Find where the given text appears and provide that cell's center as [x, y] coordinate. 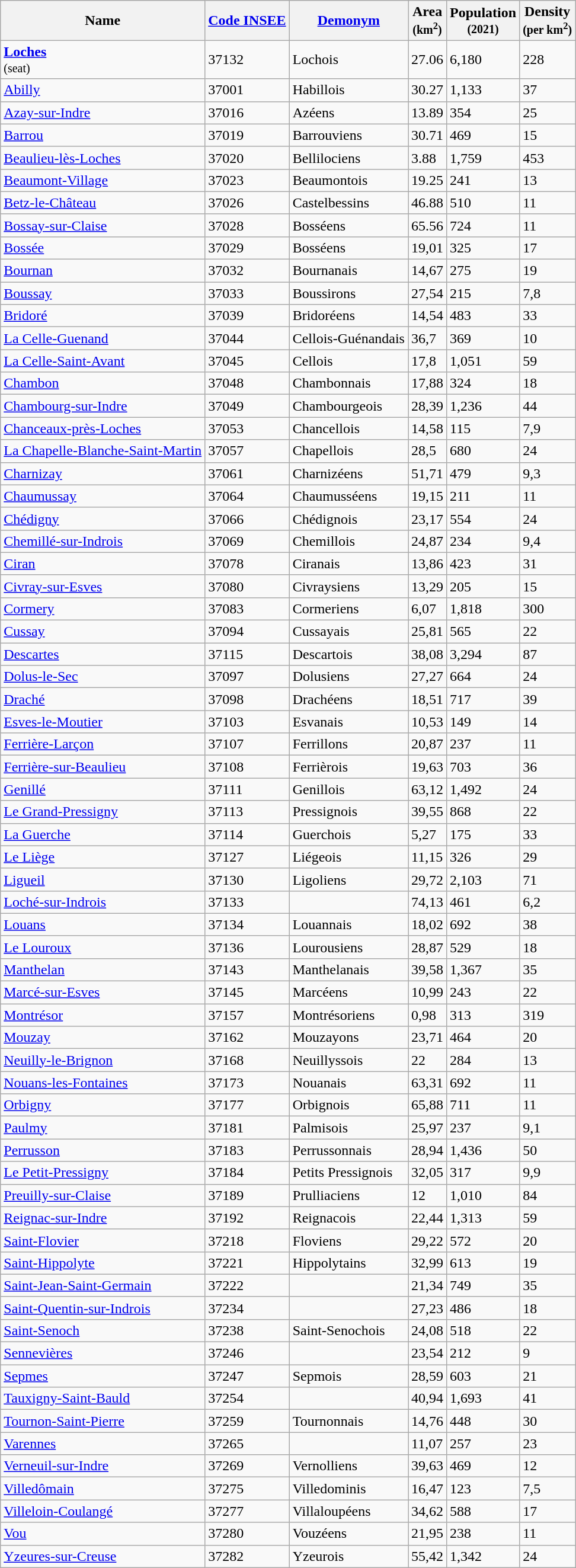
215 [484, 293]
9 [548, 1353]
464 [484, 1038]
23 [548, 1444]
Nouanais [348, 1083]
Genillé [103, 789]
37113 [247, 812]
37028 [247, 225]
37083 [247, 609]
275 [484, 271]
Villedômain [103, 1489]
37108 [247, 767]
211 [484, 496]
Villaloupéens [348, 1511]
29,22 [427, 1240]
Loché-sur-Indrois [103, 902]
1,342 [484, 1556]
Mouzayons [348, 1038]
Civray-sur-Esves [103, 586]
6,07 [427, 609]
Reignacois [348, 1218]
Le Petit-Pressigny [103, 1173]
11,15 [427, 857]
19,15 [427, 496]
Vou [103, 1534]
37023 [247, 180]
37033 [247, 293]
868 [484, 812]
Draché [103, 699]
37277 [247, 1511]
37234 [247, 1308]
28,39 [427, 406]
Chemillois [348, 541]
71 [548, 879]
Le Louroux [103, 947]
37064 [247, 496]
Lochois [348, 59]
717 [484, 699]
212 [484, 1353]
228 [548, 59]
37114 [247, 834]
115 [484, 428]
51,71 [427, 473]
18,51 [427, 699]
Sepmes [103, 1376]
37157 [247, 1015]
Marcé-sur-Esves [103, 993]
74,13 [427, 902]
Le Liège [103, 857]
La Celle-Saint-Avant [103, 361]
37265 [247, 1444]
Hippolytains [348, 1263]
Perrusson [103, 1150]
37168 [247, 1060]
37247 [247, 1376]
32,05 [427, 1173]
238 [484, 1534]
Bridoréens [348, 316]
16,47 [427, 1489]
Azay-sur-Indre [103, 113]
Guerchois [348, 834]
Barrou [103, 135]
Saint-Senochois [348, 1330]
123 [484, 1489]
21 [548, 1376]
325 [484, 248]
37098 [247, 699]
Descartes [103, 654]
Code INSEE [247, 20]
529 [484, 947]
Beaulieu-lès-Loches [103, 158]
37061 [247, 473]
37280 [247, 1534]
37254 [247, 1399]
55,42 [427, 1556]
Beaumont-Village [103, 180]
23,54 [427, 1353]
Bridoré [103, 316]
37162 [247, 1038]
Cussayais [348, 632]
Orbignois [348, 1105]
479 [484, 473]
Tauxigny-Saint-Bauld [103, 1399]
37192 [247, 1218]
Louans [103, 924]
29 [548, 857]
Cellois [348, 361]
37177 [247, 1105]
La Chapelle-Blanche-Saint-Martin [103, 451]
37107 [247, 744]
34,62 [427, 1511]
37221 [247, 1263]
Perrussonnais [348, 1150]
37111 [247, 789]
37069 [247, 541]
65.56 [427, 225]
37057 [247, 451]
354 [484, 113]
14 [548, 722]
Ferrière-sur-Beaulieu [103, 767]
572 [484, 1240]
30 [548, 1421]
6,2 [548, 902]
Ciranais [348, 564]
63,31 [427, 1083]
37269 [247, 1466]
46.88 [427, 203]
13,86 [427, 564]
La Celle-Guenand [103, 338]
37016 [247, 113]
14,58 [427, 428]
5,27 [427, 834]
Bournanais [348, 271]
38,08 [427, 654]
84 [548, 1195]
7,8 [548, 293]
749 [484, 1285]
Dolusiens [348, 677]
11,07 [427, 1444]
724 [484, 225]
Area(km2) [427, 20]
Castelbessins [348, 203]
6,180 [484, 59]
711 [484, 1105]
30.27 [427, 90]
37130 [247, 879]
28,5 [427, 451]
3,294 [484, 654]
319 [548, 1015]
9,1 [548, 1128]
Chapellois [348, 451]
257 [484, 1444]
Montrésor [103, 1015]
37053 [247, 428]
36,7 [427, 338]
149 [484, 722]
486 [484, 1308]
588 [484, 1511]
Dolus-le-Sec [103, 677]
Petits Pressignois [348, 1173]
Cormery [103, 609]
448 [484, 1421]
1,818 [484, 609]
241 [484, 180]
Bossay-sur-Claise [103, 225]
Saint-Flovier [103, 1240]
Le Grand-Pressigny [103, 812]
1,492 [484, 789]
21,95 [427, 1534]
27,54 [427, 293]
37133 [247, 902]
27,23 [427, 1308]
Yzeures-sur-Creuse [103, 1556]
Montrésoriens [348, 1015]
Chancellois [348, 428]
37078 [247, 564]
Sepmois [348, 1376]
Chemillé-sur-Indrois [103, 541]
175 [484, 834]
Villeloin-Coulangé [103, 1511]
Tournon-Saint-Pierre [103, 1421]
Ferrièrois [348, 767]
Name [103, 20]
317 [484, 1173]
37029 [247, 248]
37189 [247, 1195]
28,59 [427, 1376]
28,94 [427, 1150]
65,88 [427, 1105]
37127 [247, 857]
37238 [247, 1330]
Saint-Senoch [103, 1330]
Preuilly-sur-Claise [103, 1195]
Chaumusséens [348, 496]
39,63 [427, 1466]
Sennevières [103, 1353]
Charnizéens [348, 473]
3.88 [427, 158]
1,010 [484, 1195]
Bossée [103, 248]
39 [548, 699]
37282 [247, 1556]
37032 [247, 271]
518 [484, 1330]
Saint-Quentin-sur-Indrois [103, 1308]
Civraysiens [348, 586]
Density(per km2) [548, 20]
37020 [247, 158]
17,8 [427, 361]
14,54 [427, 316]
300 [548, 609]
1,759 [484, 158]
603 [484, 1376]
39,55 [427, 812]
Cormeriens [348, 609]
Villedominis [348, 1489]
37 [548, 90]
Paulmy [103, 1128]
37145 [247, 993]
Lourousiens [348, 947]
Manthelan [103, 969]
10 [548, 338]
Chédignois [348, 519]
Habillois [348, 90]
1,133 [484, 90]
Floviens [348, 1240]
37049 [247, 406]
19,63 [427, 767]
234 [484, 541]
13.89 [427, 113]
37143 [247, 969]
Tournonnais [348, 1421]
0,98 [427, 1015]
Chambon [103, 383]
324 [484, 383]
37184 [247, 1173]
Prulliaciens [348, 1195]
Chambourgeois [348, 406]
Ligueil [103, 879]
87 [548, 654]
Cellois-Guénandais [348, 338]
Ligoliens [348, 879]
Chanceaux-près-Loches [103, 428]
30.71 [427, 135]
31 [548, 564]
1,313 [484, 1218]
369 [484, 338]
14,67 [427, 271]
22,44 [427, 1218]
205 [484, 586]
19,01 [427, 248]
37246 [247, 1353]
Chaumussay [103, 496]
Yzeurois [348, 1556]
664 [484, 677]
Orbigny [103, 1105]
23,71 [427, 1038]
37026 [247, 203]
Liégeois [348, 857]
37103 [247, 722]
37134 [247, 924]
Varennes [103, 1444]
423 [484, 564]
23,17 [427, 519]
Loches(seat) [103, 59]
17,88 [427, 383]
32,99 [427, 1263]
37080 [247, 586]
483 [484, 316]
9,9 [548, 1173]
554 [484, 519]
Ciran [103, 564]
37115 [247, 654]
461 [484, 902]
510 [484, 203]
Chambourg-sur-Indre [103, 406]
Genillois [348, 789]
La Guerche [103, 834]
Boussay [103, 293]
10,99 [427, 993]
Boussirons [348, 293]
680 [484, 451]
565 [484, 632]
37094 [247, 632]
10,53 [427, 722]
37275 [247, 1489]
Azéens [348, 113]
Demonym [348, 20]
Cussay [103, 632]
37132 [247, 59]
37039 [247, 316]
326 [484, 857]
313 [484, 1015]
14,76 [427, 1421]
7,5 [548, 1489]
63,12 [427, 789]
37173 [247, 1083]
Bellilociens [348, 158]
613 [484, 1263]
38 [548, 924]
37259 [247, 1421]
24,87 [427, 541]
Neuilly-le-Brignon [103, 1060]
Saint-Hippolyte [103, 1263]
27,27 [427, 677]
1,367 [484, 969]
29,72 [427, 879]
2,103 [484, 879]
Marcéens [348, 993]
Descartois [348, 654]
1,436 [484, 1150]
13,29 [427, 586]
27.06 [427, 59]
37183 [247, 1150]
Mouzay [103, 1038]
703 [484, 767]
7,9 [548, 428]
19.25 [427, 180]
37048 [247, 383]
20,87 [427, 744]
9,3 [548, 473]
Ferrillons [348, 744]
25,81 [427, 632]
37218 [247, 1240]
50 [548, 1150]
18,02 [427, 924]
Esves-le-Moutier [103, 722]
37001 [247, 90]
453 [548, 158]
21,34 [427, 1285]
37044 [247, 338]
Vouzéens [348, 1534]
Pressignois [348, 812]
Abilly [103, 90]
28,87 [427, 947]
37045 [247, 361]
Verneuil-sur-Indre [103, 1466]
40,94 [427, 1399]
Saint-Jean-Saint-Germain [103, 1285]
41 [548, 1399]
24,08 [427, 1330]
44 [548, 406]
1,236 [484, 406]
243 [484, 993]
Chambonnais [348, 383]
37066 [247, 519]
Bournan [103, 271]
1,693 [484, 1399]
Drachéens [348, 699]
Neuillyssois [348, 1060]
Vernolliens [348, 1466]
9,4 [548, 541]
Beaumontois [348, 180]
284 [484, 1060]
Reignac-sur-Indre [103, 1218]
Ferrière-Larçon [103, 744]
37181 [247, 1128]
37097 [247, 677]
Betz-le-Château [103, 203]
1,051 [484, 361]
39,58 [427, 969]
37222 [247, 1285]
37136 [247, 947]
37019 [247, 135]
Manthelanais [348, 969]
Barrouviens [348, 135]
Charnizay [103, 473]
25,97 [427, 1128]
36 [548, 767]
Chédigny [103, 519]
Population(2021) [484, 20]
Palmisois [348, 1128]
Esvanais [348, 722]
25 [548, 113]
Nouans-les-Fontaines [103, 1083]
Louannais [348, 924]
